From the cell containing the given text, extract its center point as [x, y] coordinate. 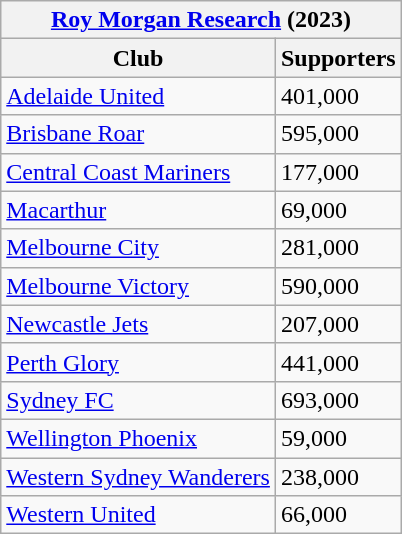
Western United [138, 515]
Melbourne City [138, 248]
59,000 [338, 438]
Melbourne Victory [138, 286]
Supporters [338, 58]
401,000 [338, 96]
Roy Morgan Research (2023) [201, 20]
238,000 [338, 477]
441,000 [338, 362]
66,000 [338, 515]
207,000 [338, 324]
Newcastle Jets [138, 324]
693,000 [338, 400]
590,000 [338, 286]
Wellington Phoenix [138, 438]
Central Coast Mariners [138, 172]
281,000 [338, 248]
Western Sydney Wanderers [138, 477]
69,000 [338, 210]
Perth Glory [138, 362]
Club [138, 58]
595,000 [338, 134]
Adelaide United [138, 96]
177,000 [338, 172]
Brisbane Roar [138, 134]
Macarthur [138, 210]
Sydney FC [138, 400]
